Determine the [X, Y] coordinate at the center of the cell enclosing the given text.  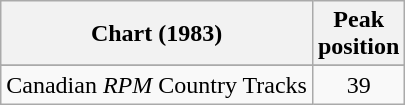
Canadian RPM Country Tracks [157, 85]
Chart (1983) [157, 34]
Peakposition [358, 34]
39 [358, 85]
